Identify which cell holds the provided text, then report its (X, Y) central coordinate. 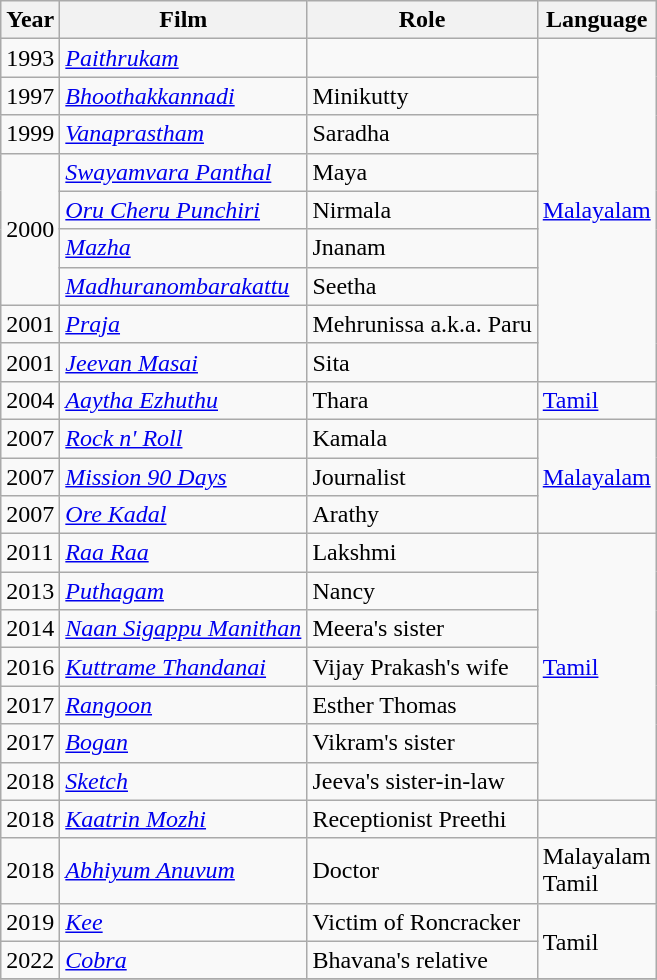
Film (184, 20)
Rock n' Roll (184, 438)
Abhiyum Anuvum (184, 870)
Bogan (184, 743)
1997 (30, 96)
Role (422, 20)
1993 (30, 58)
2014 (30, 629)
Ore Kadal (184, 515)
Esther Thomas (422, 705)
2022 (30, 960)
Vijay Prakash's wife (422, 667)
Journalist (422, 477)
Seetha (422, 286)
Swayamvara Panthal (184, 172)
Puthagam (184, 591)
2011 (30, 553)
2019 (30, 922)
Lakshmi (422, 553)
Kee (184, 922)
Language (596, 20)
Vikram's sister (422, 743)
Malayalam Tamil (596, 870)
Oru Cheru Punchiri (184, 210)
Nirmala (422, 210)
2004 (30, 400)
Bhoothakkannadi (184, 96)
Raa Raa (184, 553)
Sketch (184, 781)
Thara (422, 400)
2013 (30, 591)
Bhavana's relative (422, 960)
Receptionist Preethi (422, 819)
Madhuranombarakattu (184, 286)
Victim of Roncracker (422, 922)
Kamala (422, 438)
Year (30, 20)
1999 (30, 134)
2000 (30, 229)
Mazha (184, 248)
Saradha (422, 134)
Aaytha Ezhuthu (184, 400)
Vanaprastham (184, 134)
Arathy (422, 515)
Jnanam (422, 248)
Meera's sister (422, 629)
Sita (422, 362)
Paithrukam (184, 58)
Maya (422, 172)
Kuttrame Thandanai (184, 667)
Minikutty (422, 96)
2016 (30, 667)
Doctor (422, 870)
Praja (184, 324)
Jeeva's sister-in-law (422, 781)
Jeevan Masai (184, 362)
Cobra (184, 960)
Mission 90 Days (184, 477)
Kaatrin Mozhi (184, 819)
Nancy (422, 591)
Naan Sigappu Manithan (184, 629)
Mehrunissa a.k.a. Paru (422, 324)
Rangoon (184, 705)
